Pinpoint the cell where the given text exists, returning its [x, y] midpoint coordinate. 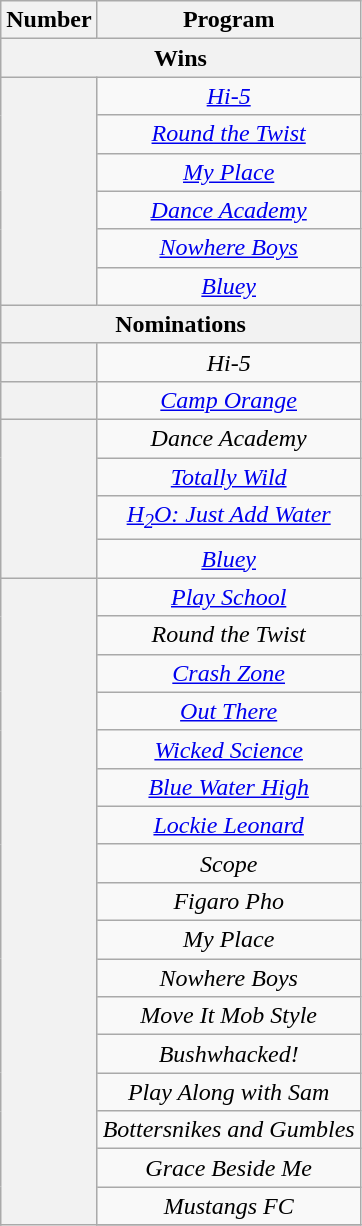
Camp Orange [228, 400]
Blue Water High [228, 787]
Wicked Science [228, 749]
Play School [228, 597]
Scope [228, 863]
Move It Mob Style [228, 1016]
Grace Beside Me [228, 1168]
Wins [180, 58]
Crash Zone [228, 673]
Program [228, 20]
Lockie Leonard [228, 825]
Mustangs FC [228, 1206]
Bottersnikes and Gumbles [228, 1130]
H2O: Just Add Water [228, 518]
Bushwhacked! [228, 1054]
Number [49, 20]
Figaro Pho [228, 901]
Play Along with Sam [228, 1092]
Totally Wild [228, 477]
Nominations [180, 324]
Out There [228, 711]
